Locate the cell with the specified text and output its [X, Y] center coordinate. 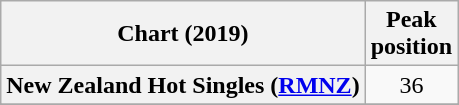
New Zealand Hot Singles (RMNZ) [183, 85]
Chart (2019) [183, 34]
Peakposition [411, 34]
36 [411, 85]
